Capture the cell that displays the provided text and extract its [X, Y] central coordinate. 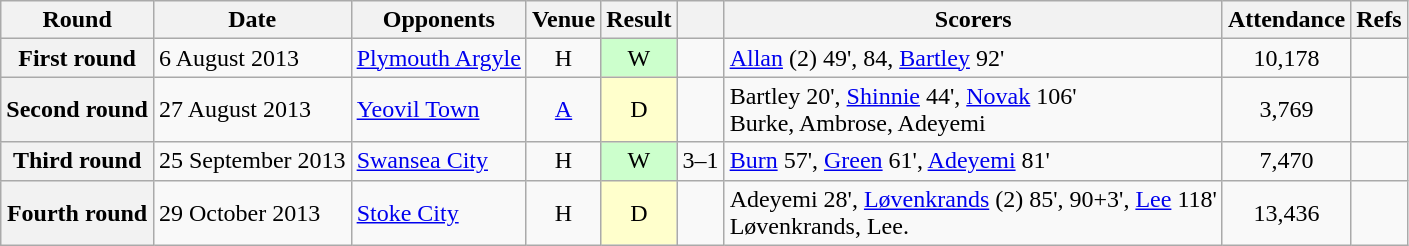
Opponents [438, 20]
Bartley 20', Shinnie 44', Novak 106'Burke, Ambrose, Adeyemi [973, 110]
Allan (2) 49', 84, Bartley 92' [973, 58]
Fourth round [78, 212]
Yeovil Town [438, 110]
Attendance [1286, 20]
13,436 [1286, 212]
7,470 [1286, 161]
Result [639, 20]
10,178 [1286, 58]
Plymouth Argyle [438, 58]
27 August 2013 [252, 110]
Stoke City [438, 212]
Third round [78, 161]
6 August 2013 [252, 58]
3,769 [1286, 110]
29 October 2013 [252, 212]
First round [78, 58]
Date [252, 20]
A [563, 110]
3–1 [700, 161]
Adeyemi 28', Løvenkrands (2) 85', 90+3', Lee 118'Løvenkrands, Lee. [973, 212]
Refs [1379, 20]
Venue [563, 20]
Round [78, 20]
Second round [78, 110]
Scorers [973, 20]
Burn 57', Green 61', Adeyemi 81' [973, 161]
Swansea City [438, 161]
25 September 2013 [252, 161]
